Determine the [X, Y] coordinate at the center of the cell enclosing the given text.  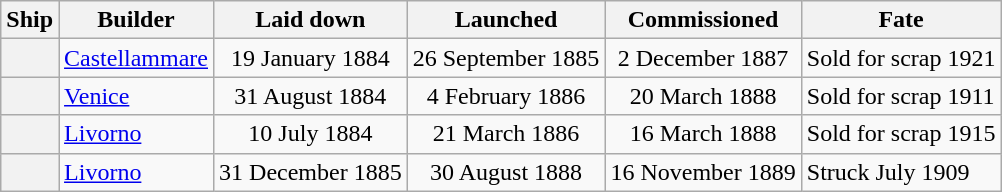
31 August 1884 [311, 96]
26 September 1885 [506, 58]
Launched [506, 20]
31 December 1885 [311, 172]
Commissioned [703, 20]
Fate [901, 20]
16 March 1888 [703, 134]
Castellammare [136, 58]
4 February 1886 [506, 96]
30 August 1888 [506, 172]
16 November 1889 [703, 172]
Laid down [311, 20]
Sold for scrap 1921 [901, 58]
21 March 1886 [506, 134]
Struck July 1909 [901, 172]
Builder [136, 20]
Sold for scrap 1915 [901, 134]
20 March 1888 [703, 96]
Ship [30, 20]
Sold for scrap 1911 [901, 96]
Venice [136, 96]
19 January 1884 [311, 58]
2 December 1887 [703, 58]
10 July 1884 [311, 134]
